From the cell containing the given text, extract its center point as (x, y) coordinate. 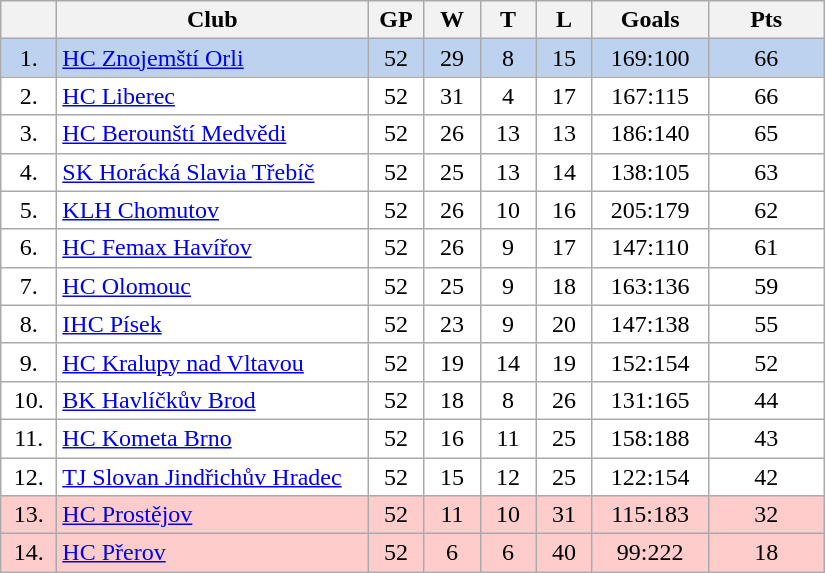
138:105 (650, 172)
65 (766, 134)
13. (29, 515)
T (508, 20)
HC Liberec (212, 96)
3. (29, 134)
2. (29, 96)
62 (766, 210)
GP (396, 20)
HC Kometa Brno (212, 438)
42 (766, 477)
HC Kralupy nad Vltavou (212, 362)
Club (212, 20)
29 (452, 58)
11. (29, 438)
63 (766, 172)
5. (29, 210)
Pts (766, 20)
169:100 (650, 58)
115:183 (650, 515)
32 (766, 515)
HC Olomouc (212, 286)
99:222 (650, 553)
W (452, 20)
12. (29, 477)
Goals (650, 20)
7. (29, 286)
12 (508, 477)
14. (29, 553)
163:136 (650, 286)
167:115 (650, 96)
6. (29, 248)
205:179 (650, 210)
10. (29, 400)
4. (29, 172)
122:154 (650, 477)
1. (29, 58)
KLH Chomutov (212, 210)
44 (766, 400)
131:165 (650, 400)
HC Přerov (212, 553)
147:138 (650, 324)
40 (564, 553)
L (564, 20)
HC Prostějov (212, 515)
147:110 (650, 248)
59 (766, 286)
20 (564, 324)
HC Femax Havířov (212, 248)
4 (508, 96)
152:154 (650, 362)
8. (29, 324)
BK Havlíčkův Brod (212, 400)
158:188 (650, 438)
9. (29, 362)
SK Horácká Slavia Třebíč (212, 172)
23 (452, 324)
HC Znojemští Orli (212, 58)
61 (766, 248)
43 (766, 438)
TJ Slovan Jindřichův Hradec (212, 477)
55 (766, 324)
HC Berounští Medvědi (212, 134)
IHC Písek (212, 324)
186:140 (650, 134)
